Identify which cell holds the provided text, then report its (x, y) central coordinate. 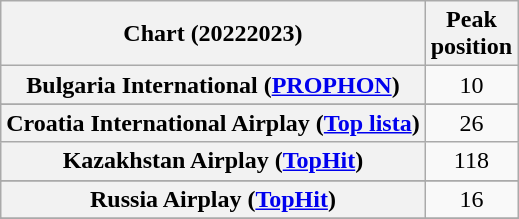
118 (471, 161)
Croatia International Airplay (Top lista) (213, 123)
Bulgaria International (PROPHON) (213, 85)
10 (471, 85)
16 (471, 199)
Kazakhstan Airplay (TopHit) (213, 161)
Chart (20222023) (213, 34)
Peakposition (471, 34)
26 (471, 123)
Russia Airplay (TopHit) (213, 199)
